Locate the cell with the specified text and output its [x, y] center coordinate. 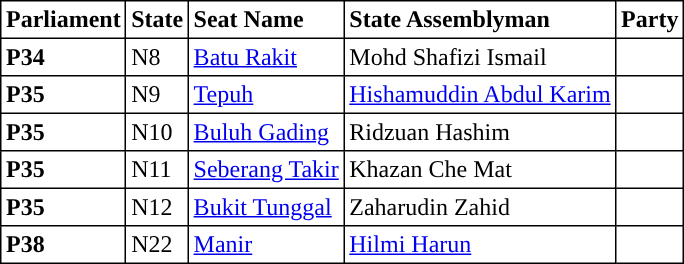
Seberang Takir [266, 170]
P38 [64, 245]
Ridzuan Hashim [480, 132]
N11 [157, 170]
Mohd Shafizi Ismail [480, 57]
N22 [157, 245]
Khazan Che Mat [480, 170]
State [157, 20]
P34 [64, 57]
Tepuh [266, 95]
Manir [266, 245]
Zaharudin Zahid [480, 207]
Batu Rakit [266, 57]
Buluh Gading [266, 132]
Hishamuddin Abdul Karim [480, 95]
N10 [157, 132]
Parliament [64, 20]
N8 [157, 57]
Hilmi Harun [480, 245]
Bukit Tunggal [266, 207]
Party [650, 20]
Seat Name [266, 20]
N9 [157, 95]
State Assemblyman [480, 20]
N12 [157, 207]
